Detect which cell encompasses the target text, then output its (X, Y) center coordinate. 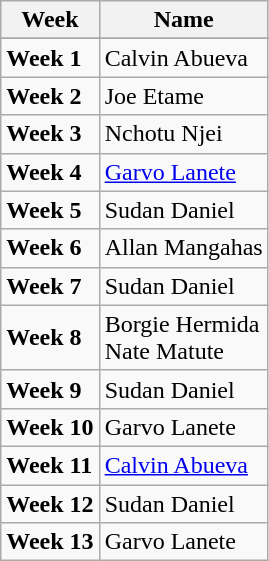
Week 5 (50, 210)
Week (50, 20)
Name (184, 20)
Week 8 (50, 338)
Week 11 (50, 465)
Nchotu Njei (184, 134)
Borgie Hermida Nate Matute (184, 338)
Week 1 (50, 58)
Week 10 (50, 427)
Week 9 (50, 389)
Week 2 (50, 96)
Week 7 (50, 286)
Week 4 (50, 172)
Week 6 (50, 248)
Week 13 (50, 542)
Week 3 (50, 134)
Joe Etame (184, 96)
Allan Mangahas (184, 248)
Week 12 (50, 503)
